Identify which cell holds the provided text, then report its [x, y] central coordinate. 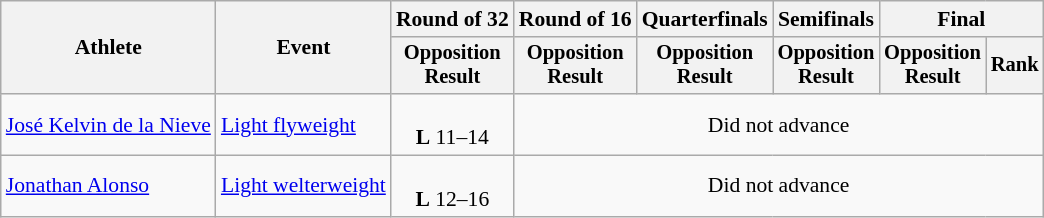
José Kelvin de la Nieve [108, 124]
Event [304, 48]
Light flyweight [304, 124]
Athlete [108, 48]
Quarterfinals [705, 19]
Rank [1015, 66]
Final [961, 19]
L 11–14 [452, 124]
Semifinals [826, 19]
Jonathan Alonso [108, 186]
Light welterweight [304, 186]
Round of 32 [452, 19]
L 12–16 [452, 186]
Round of 16 [576, 19]
